Locate the cell with the specified text and output its (X, Y) center coordinate. 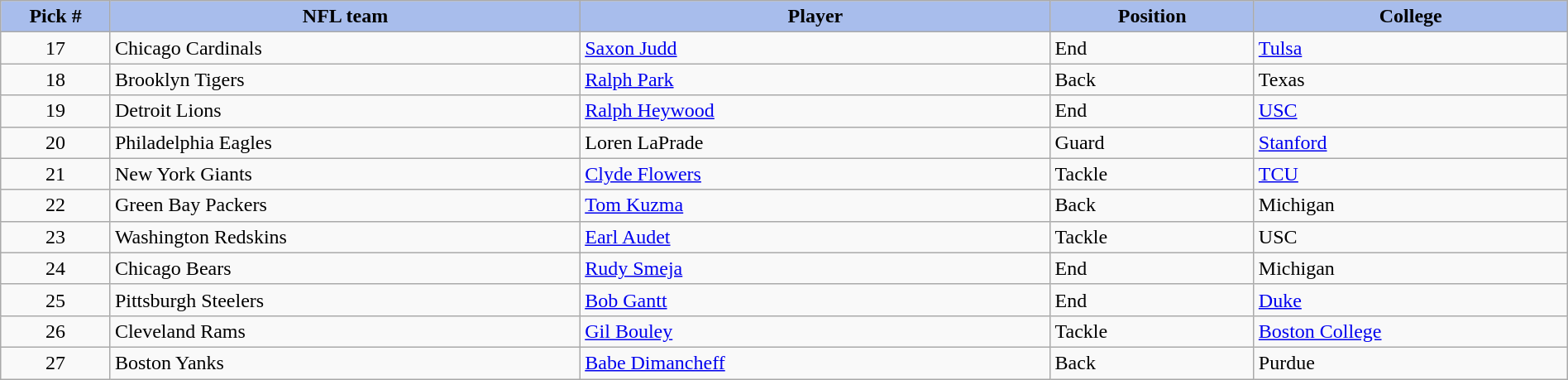
Ralph Park (815, 79)
Position (1152, 17)
25 (56, 300)
Tom Kuzma (815, 205)
Guard (1152, 142)
Gil Bouley (815, 331)
Boston College (1411, 331)
Saxon Judd (815, 48)
Clyde Flowers (815, 174)
19 (56, 111)
27 (56, 363)
18 (56, 79)
College (1411, 17)
Philadelphia Eagles (345, 142)
Babe Dimancheff (815, 363)
Texas (1411, 79)
17 (56, 48)
Cleveland Rams (345, 331)
Brooklyn Tigers (345, 79)
Player (815, 17)
TCU (1411, 174)
22 (56, 205)
20 (56, 142)
Chicago Bears (345, 268)
Green Bay Packers (345, 205)
Rudy Smeja (815, 268)
Ralph Heywood (815, 111)
Washington Redskins (345, 237)
21 (56, 174)
Pittsburgh Steelers (345, 300)
23 (56, 237)
Detroit Lions (345, 111)
Stanford (1411, 142)
Loren LaPrade (815, 142)
Earl Audet (815, 237)
Bob Gantt (815, 300)
Duke (1411, 300)
Boston Yanks (345, 363)
Tulsa (1411, 48)
Pick # (56, 17)
NFL team (345, 17)
Purdue (1411, 363)
24 (56, 268)
Chicago Cardinals (345, 48)
New York Giants (345, 174)
26 (56, 331)
